Locate the cell with the specified text and output its [x, y] center coordinate. 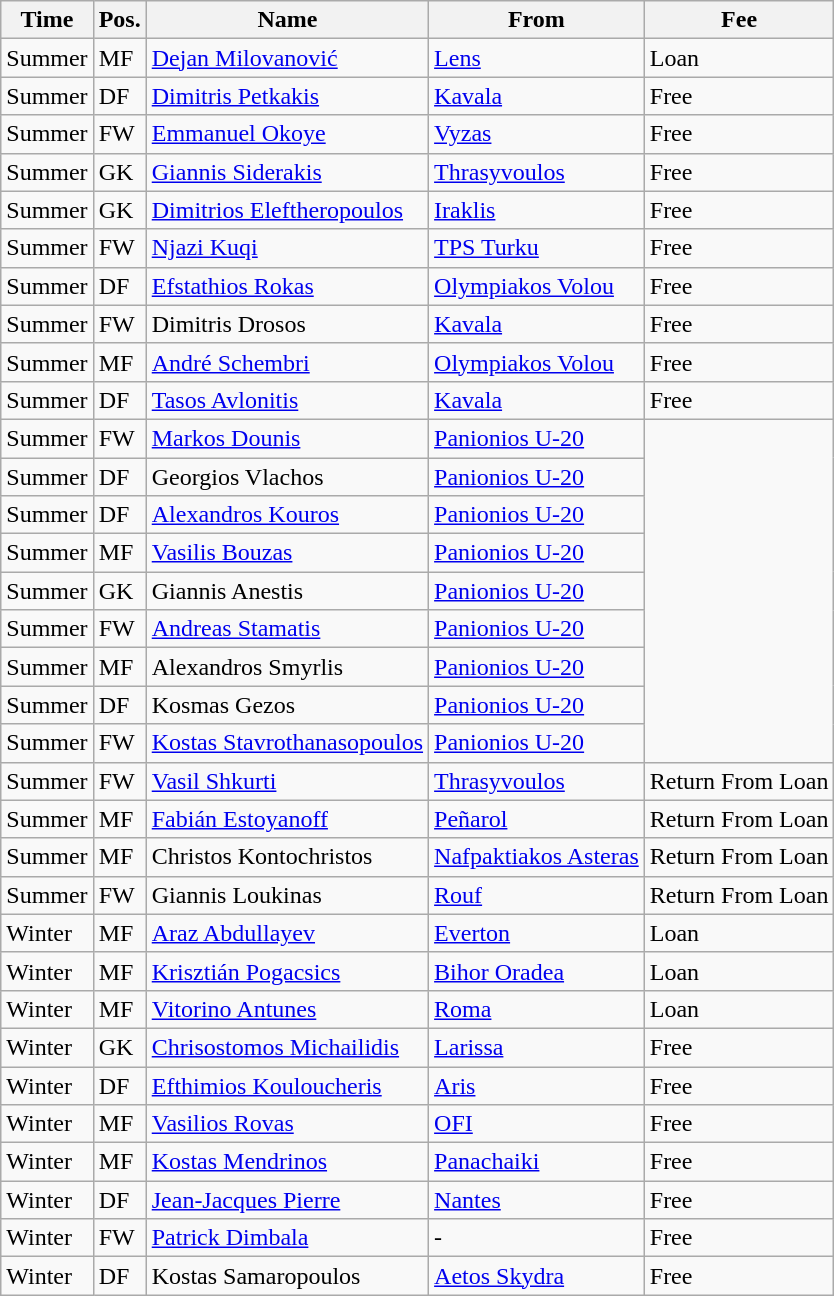
Dimitrios Eleftheropoulos [287, 210]
Larissa [537, 1047]
Aetos Skydra [537, 1276]
Vyzas [537, 134]
Jean-Jacques Pierre [287, 1200]
Kostas Samaropoulos [287, 1276]
André Schembri [287, 362]
Giannis Siderakis [287, 172]
Nafpaktiakos Asteras [537, 857]
Chrisostomos Michailidis [287, 1047]
Panachaiki [537, 1162]
Vasilios Rovas [287, 1124]
Iraklis [537, 210]
Vasilis Bouzas [287, 553]
Kostas Mendrinos [287, 1162]
Alexandros Smyrlis [287, 667]
From [537, 20]
Vasil Shkurti [287, 781]
Fee [739, 20]
Time [47, 20]
Patrick Dimbala [287, 1238]
Georgios Vlachos [287, 477]
Pos. [120, 20]
Krisztián Pogacsics [287, 971]
Emmanuel Okoye [287, 134]
Fabián Estoyanoff [287, 819]
Njazi Kuqi [287, 248]
Roma [537, 1009]
Dejan Milovanović [287, 58]
Lens [537, 58]
OFI [537, 1124]
Alexandros Kouros [287, 515]
Peñarol [537, 819]
TPS Turku [537, 248]
Rouf [537, 895]
Aris [537, 1085]
Nantes [537, 1200]
Dimitris Drosos [287, 324]
Tasos Avlonitis [287, 400]
Christos Kontochristos [287, 857]
Bihor Oradea [537, 971]
Efstathios Rokas [287, 286]
Vitorino Antunes [287, 1009]
Efthimios Kouloucheris [287, 1085]
Everton [537, 933]
Andreas Stamatis [287, 629]
Kosmas Gezos [287, 705]
Araz Abdullayev [287, 933]
- [537, 1238]
Markos Dounis [287, 438]
Giannis Anestis [287, 591]
Dimitris Petkakis [287, 96]
Giannis Loukinas [287, 895]
Kostas Stavrothanasopoulos [287, 743]
Name [287, 20]
